Pinpoint the cell where the given text exists, returning its [X, Y] midpoint coordinate. 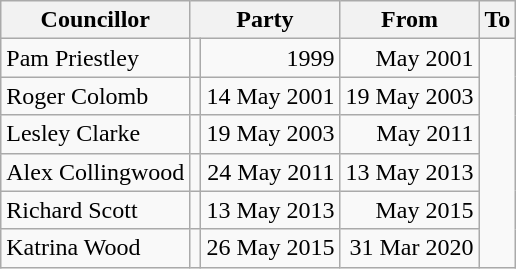
Councillor [96, 20]
To [498, 20]
31 Mar 2020 [410, 248]
Roger Colomb [96, 96]
Lesley Clarke [96, 134]
May 2011 [410, 134]
From [410, 20]
Alex Collingwood [96, 172]
May 2001 [410, 58]
24 May 2011 [270, 172]
Party [265, 20]
Katrina Wood [96, 248]
May 2015 [410, 210]
1999 [270, 58]
Richard Scott [96, 210]
14 May 2001 [270, 96]
Pam Priestley [96, 58]
26 May 2015 [270, 248]
